Output the [x, y] coordinate of the center of the cell containing the given text.  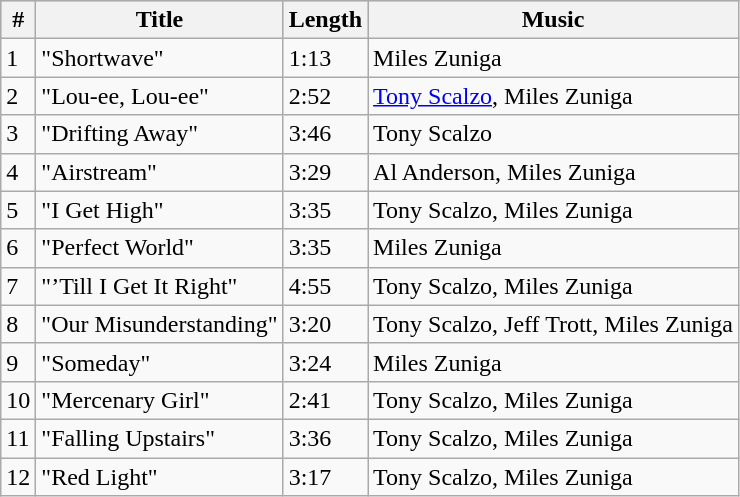
12 [18, 477]
"Someday" [160, 362]
"’Till I Get It Right" [160, 286]
Al Anderson, Miles Zuniga [554, 172]
3:36 [325, 438]
3 [18, 134]
2:52 [325, 96]
"I Get High" [160, 210]
7 [18, 286]
1:13 [325, 58]
Music [554, 20]
"Drifting Away" [160, 134]
"Shortwave" [160, 58]
8 [18, 324]
4 [18, 172]
1 [18, 58]
2 [18, 96]
3:46 [325, 134]
Tony Scalzo [554, 134]
"Falling Upstairs" [160, 438]
Tony Scalzo, Jeff Trott, Miles Zuniga [554, 324]
3:24 [325, 362]
"Mercenary Girl" [160, 400]
3:20 [325, 324]
2:41 [325, 400]
11 [18, 438]
"Perfect World" [160, 248]
9 [18, 362]
4:55 [325, 286]
"Airstream" [160, 172]
Title [160, 20]
3:29 [325, 172]
"Our Misunderstanding" [160, 324]
10 [18, 400]
Length [325, 20]
"Lou-ee, Lou-ee" [160, 96]
"Red Light" [160, 477]
5 [18, 210]
# [18, 20]
6 [18, 248]
3:17 [325, 477]
